For the text-containing cell, return its midpoint in (X, Y) coordinate format. 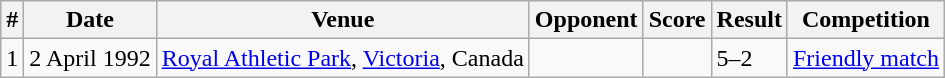
Venue (342, 20)
Date (90, 20)
2 April 1992 (90, 58)
Result (749, 20)
1 (12, 58)
Score (677, 20)
# (12, 20)
Opponent (586, 20)
Royal Athletic Park, Victoria, Canada (342, 58)
Friendly match (866, 58)
Competition (866, 20)
5–2 (749, 58)
